Capture the cell that displays the provided text and extract its (x, y) central coordinate. 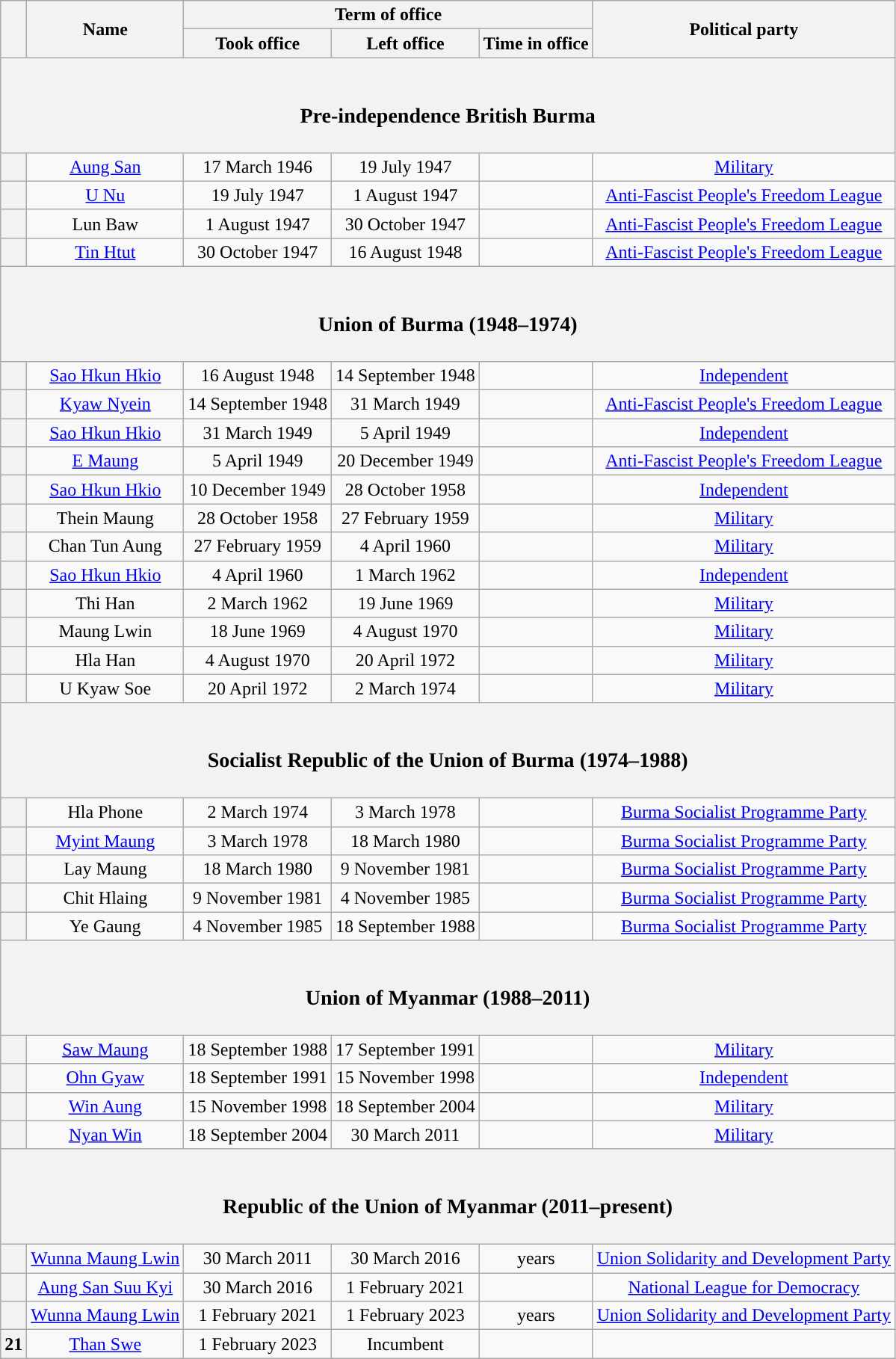
Than Swe (105, 1344)
U Kyaw Soe (105, 688)
Ohn Gyaw (105, 1078)
Nyan Win (105, 1135)
10 December 1949 (258, 490)
Lun Baw (105, 224)
Time in office (536, 43)
21 (13, 1344)
Saw Maung (105, 1050)
Tin Htut (105, 252)
18 September 1991 (258, 1078)
Union of Burma (1948–1974) (448, 314)
Myint Maung (105, 841)
Maung Lwin (105, 632)
Thi Han (105, 603)
Incumbent (406, 1344)
Left office (406, 43)
Thein Maung (105, 518)
Lay Maung (105, 869)
Aung San Suu Kyi (105, 1287)
Socialist Republic of the Union of Burma (1974–1988) (448, 751)
17 September 1991 (406, 1050)
Hla Phone (105, 813)
2 March 1962 (258, 603)
18 June 1969 (258, 632)
20 December 1949 (406, 461)
Took office (258, 43)
Aung San (105, 167)
Ye Gaung (105, 926)
Name (105, 29)
U Nu (105, 195)
Political party (744, 29)
17 March 1946 (258, 167)
Chan Tun Aung (105, 546)
Chit Hlaing (105, 898)
Win Aung (105, 1106)
1 March 1962 (406, 575)
Term of office (389, 15)
Hla Han (105, 660)
Kyaw Nyein (105, 404)
Pre-independence British Burma (448, 105)
National League for Democracy (744, 1287)
E Maung (105, 461)
19 June 1969 (406, 603)
Union of Myanmar (1988–2011) (448, 988)
Republic of the Union of Myanmar (2011–present) (448, 1196)
